Output the [X, Y] coordinate of the center of the cell containing the given text.  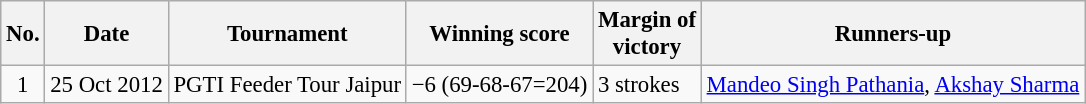
Runners-up [892, 34]
No. [23, 34]
Tournament [287, 34]
1 [23, 85]
PGTI Feeder Tour Jaipur [287, 85]
3 strokes [648, 85]
−6 (69-68-67=204) [499, 85]
Date [106, 34]
Winning score [499, 34]
Mandeo Singh Pathania, Akshay Sharma [892, 85]
Margin ofvictory [648, 34]
25 Oct 2012 [106, 85]
